For the text-containing cell, return its midpoint in [X, Y] coordinate format. 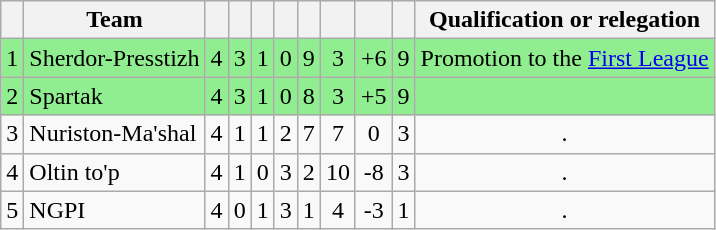
10 [338, 172]
NGPI [114, 210]
+5 [374, 96]
-3 [374, 210]
Promotion to the First League [564, 58]
8 [308, 96]
-8 [374, 172]
Nuriston-Ma'shal [114, 134]
Spartak [114, 96]
Qualification or relegation [564, 20]
Sherdor-Presstizh [114, 58]
5 [12, 210]
+6 [374, 58]
Oltin to'p [114, 172]
Team [114, 20]
